Pinpoint the cell where the given text exists, returning its [x, y] midpoint coordinate. 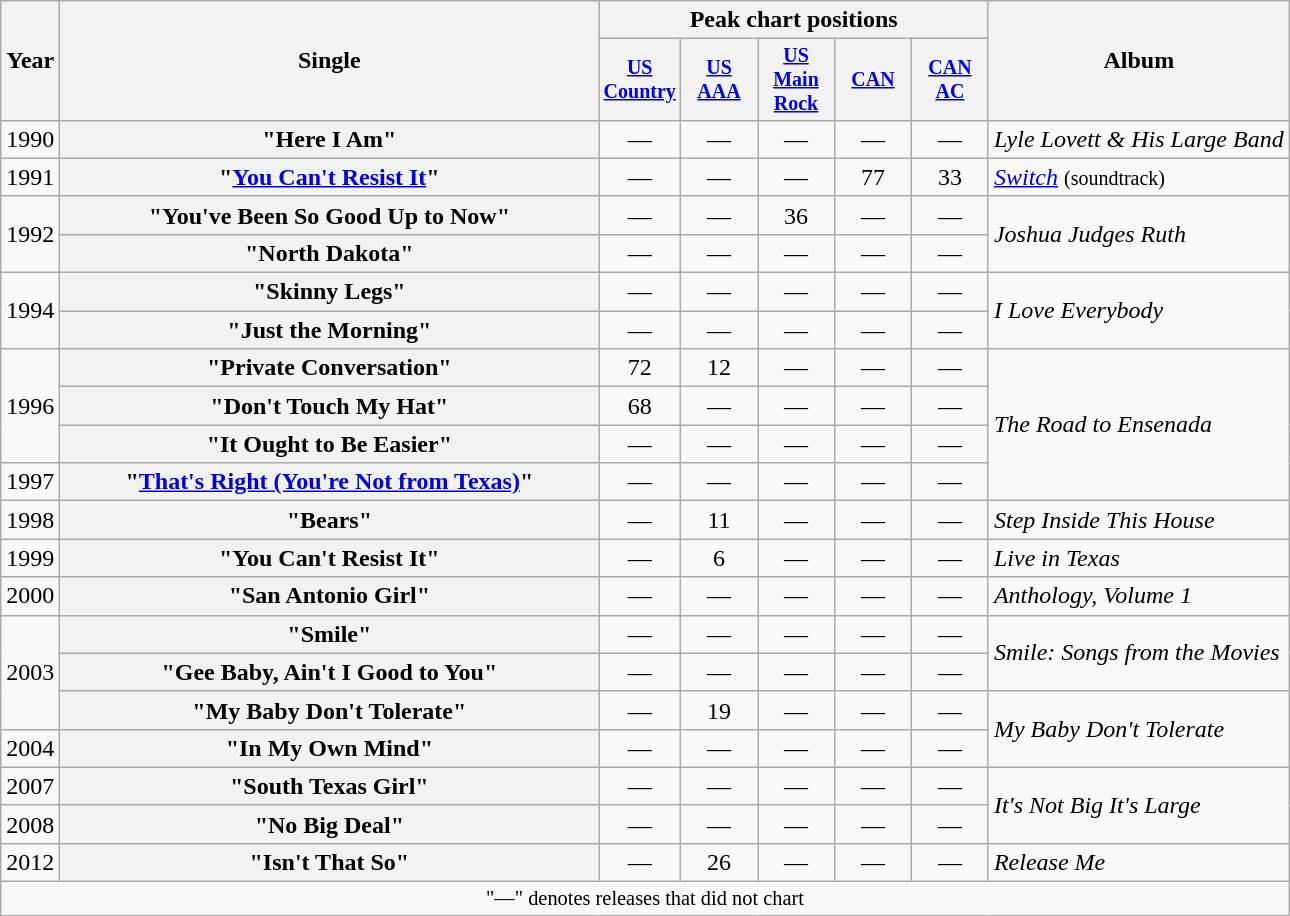
Release Me [1138, 862]
Live in Texas [1138, 558]
"Here I Am" [330, 139]
1991 [30, 177]
I Love Everybody [1138, 311]
"You've Been So Good Up to Now" [330, 215]
19 [720, 710]
2003 [30, 672]
US Country [640, 80]
"Skinny Legs" [330, 292]
1996 [30, 406]
2012 [30, 862]
1990 [30, 139]
"Gee Baby, Ain't I Good to You" [330, 672]
My Baby Don't Tolerate [1138, 729]
1998 [30, 520]
Joshua Judges Ruth [1138, 234]
"North Dakota" [330, 253]
1992 [30, 234]
US MainRock [796, 80]
2004 [30, 748]
"—" denotes releases that did not chart [645, 899]
"Smile" [330, 634]
"Isn't That So" [330, 862]
"No Big Deal" [330, 824]
"South Texas Girl" [330, 786]
"Just the Morning" [330, 330]
77 [872, 177]
CAN [872, 80]
Smile: Songs from the Movies [1138, 653]
2000 [30, 596]
26 [720, 862]
"That's Right (You're Not from Texas)" [330, 482]
36 [796, 215]
1999 [30, 558]
12 [720, 368]
2008 [30, 824]
"In My Own Mind" [330, 748]
33 [950, 177]
"It Ought to Be Easier" [330, 444]
72 [640, 368]
Lyle Lovett & His Large Band [1138, 139]
The Road to Ensenada [1138, 425]
1997 [30, 482]
Single [330, 61]
1994 [30, 311]
68 [640, 406]
"Don't Touch My Hat" [330, 406]
Anthology, Volume 1 [1138, 596]
It's Not Big It's Large [1138, 805]
Peak chart positions [794, 20]
6 [720, 558]
Year [30, 61]
2007 [30, 786]
Album [1138, 61]
"My Baby Don't Tolerate" [330, 710]
11 [720, 520]
CAN AC [950, 80]
"San Antonio Girl" [330, 596]
US AAA [720, 80]
"Private Conversation" [330, 368]
Step Inside This House [1138, 520]
"Bears" [330, 520]
Switch (soundtrack) [1138, 177]
